Find where the given text appears and provide that cell's center as [X, Y] coordinate. 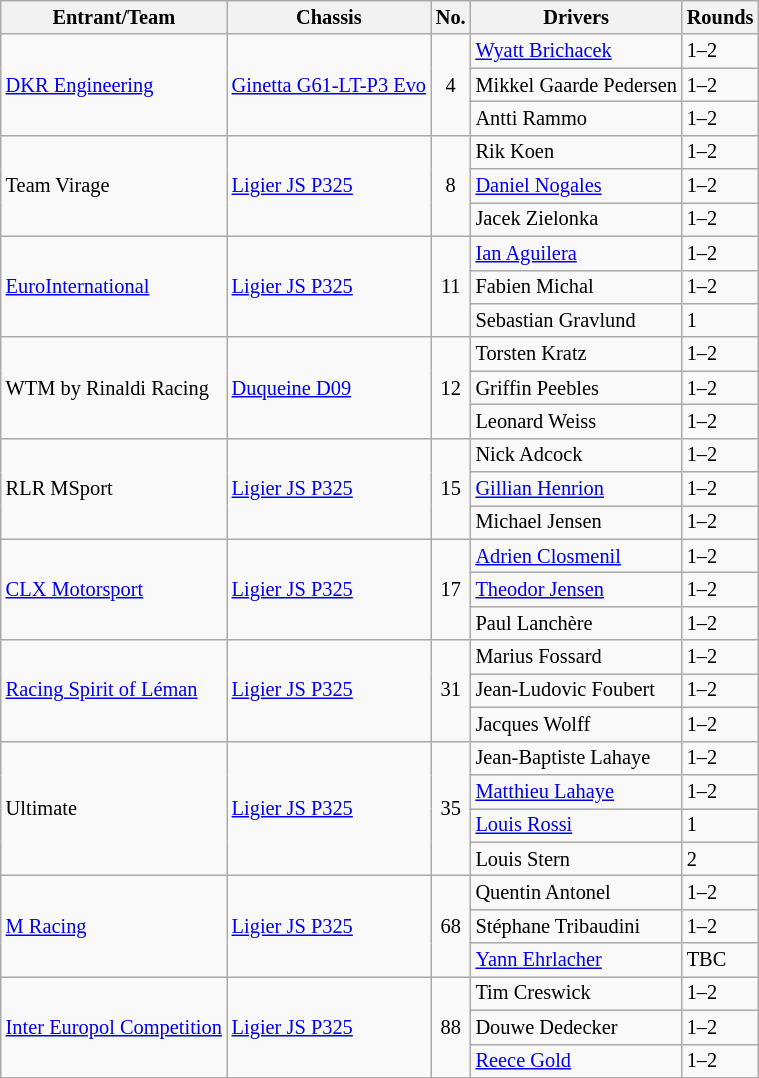
8 [451, 186]
Adrien Closmenil [576, 556]
TBC [720, 960]
CLX Motorsport [114, 590]
Team Virage [114, 186]
68 [451, 926]
No. [451, 17]
Rounds [720, 17]
4 [451, 84]
Ginetta G61-LT-P3 Evo [329, 84]
Jacek Zielonka [576, 219]
Mikkel Gaarde Pedersen [576, 85]
Fabien Michal [576, 287]
Wyatt Brichacek [576, 51]
Entrant/Team [114, 17]
Quentin Antonel [576, 892]
Inter Europol Competition [114, 1026]
Racing Spirit of Léman [114, 690]
Tim Creswick [576, 993]
Daniel Nogales [576, 186]
Nick Adcock [576, 455]
Chassis [329, 17]
Paul Lanchère [576, 623]
Matthieu Lahaye [576, 791]
Louis Stern [576, 859]
Rik Koen [576, 152]
Drivers [576, 17]
88 [451, 1026]
Leonard Weiss [576, 421]
Antti Rammo [576, 118]
2 [720, 859]
11 [451, 286]
Louis Rossi [576, 825]
15 [451, 488]
Ian Aguilera [576, 253]
EuroInternational [114, 286]
WTM by Rinaldi Racing [114, 388]
Sebastian Gravlund [576, 320]
Ultimate [114, 808]
Torsten Kratz [576, 354]
Jacques Wolff [576, 724]
Douwe Dedecker [576, 1027]
Gillian Henrion [576, 489]
Jean-Baptiste Lahaye [576, 758]
12 [451, 388]
17 [451, 590]
Marius Fossard [576, 657]
M Racing [114, 926]
Michael Jensen [576, 522]
Stéphane Tribaudini [576, 926]
RLR MSport [114, 488]
35 [451, 808]
Duqueine D09 [329, 388]
Reece Gold [576, 1061]
DKR Engineering [114, 84]
Griffin Peebles [576, 388]
Jean-Ludovic Foubert [576, 690]
Theodor Jensen [576, 589]
31 [451, 690]
Yann Ehrlacher [576, 960]
